Locate the cell with the specified text and output its (x, y) center coordinate. 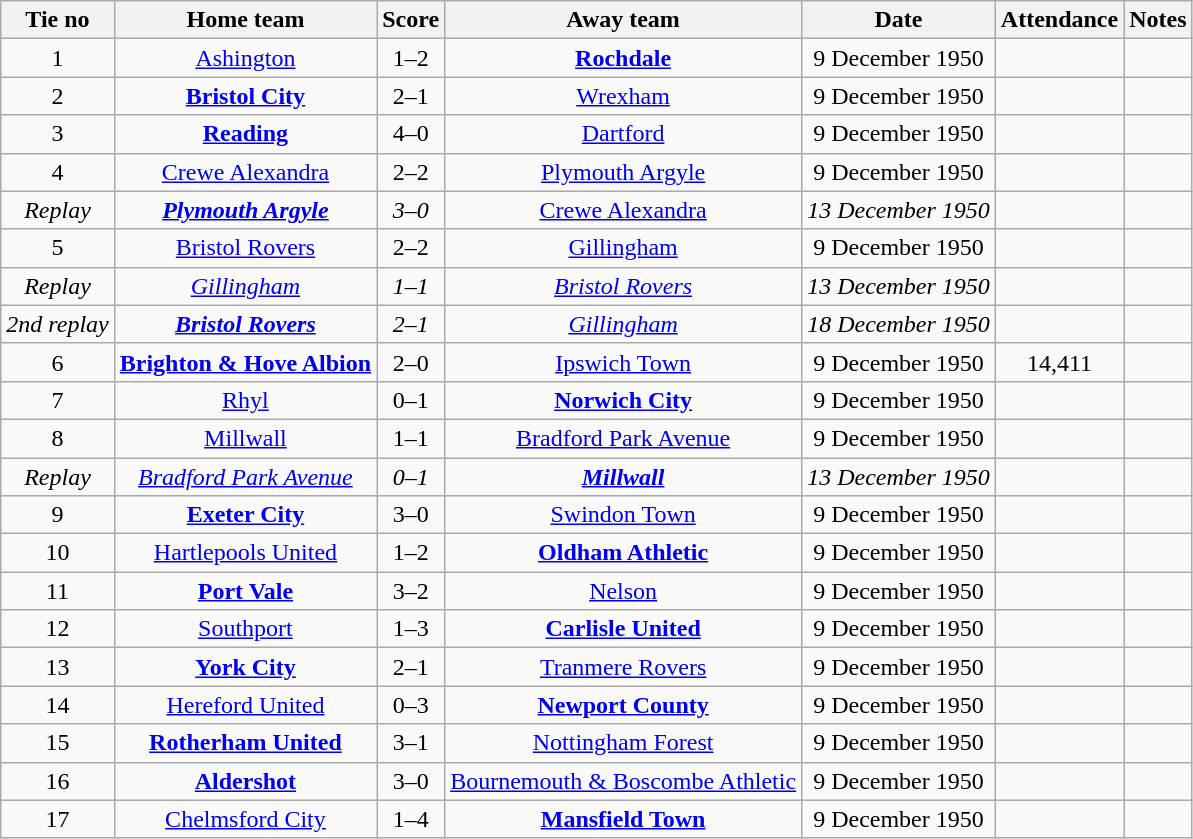
10 (58, 553)
3–1 (411, 743)
Brighton & Hove Albion (245, 362)
Aldershot (245, 781)
4 (58, 172)
Ashington (245, 58)
York City (245, 667)
Dartford (624, 134)
7 (58, 400)
5 (58, 248)
17 (58, 819)
Bournemouth & Boscombe Athletic (624, 781)
Newport County (624, 705)
3–2 (411, 591)
Home team (245, 20)
Mansfield Town (624, 819)
2nd replay (58, 324)
8 (58, 438)
Swindon Town (624, 515)
Hereford United (245, 705)
16 (58, 781)
Oldham Athletic (624, 553)
Date (899, 20)
Tranmere Rovers (624, 667)
2 (58, 96)
4–0 (411, 134)
Away team (624, 20)
1–3 (411, 629)
9 (58, 515)
14 (58, 705)
Rotherham United (245, 743)
Southport (245, 629)
Nelson (624, 591)
Chelmsford City (245, 819)
3 (58, 134)
2–0 (411, 362)
1 (58, 58)
12 (58, 629)
6 (58, 362)
Rhyl (245, 400)
18 December 1950 (899, 324)
14,411 (1059, 362)
Score (411, 20)
13 (58, 667)
Notes (1158, 20)
Hartlepools United (245, 553)
0–3 (411, 705)
Wrexham (624, 96)
Exeter City (245, 515)
Tie no (58, 20)
Rochdale (624, 58)
11 (58, 591)
Carlisle United (624, 629)
Norwich City (624, 400)
Nottingham Forest (624, 743)
1–4 (411, 819)
Bristol City (245, 96)
Reading (245, 134)
Port Vale (245, 591)
Attendance (1059, 20)
15 (58, 743)
Ipswich Town (624, 362)
